Extract the [X, Y] coordinate from the center of the cell holding the provided text.  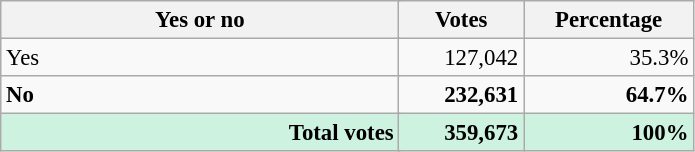
127,042 [462, 58]
64.7% [609, 95]
No [200, 95]
35.3% [609, 58]
Yes [200, 58]
Percentage [609, 20]
100% [609, 133]
Yes or no [200, 20]
Votes [462, 20]
232,631 [462, 95]
359,673 [462, 133]
Total votes [200, 133]
